From the cell containing the given text, extract its center point as (x, y) coordinate. 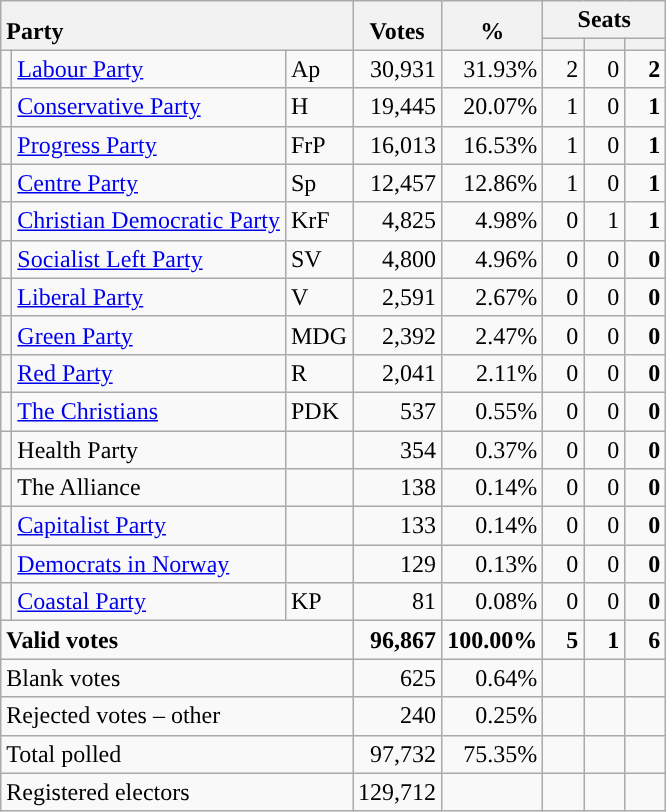
16.53% (492, 145)
2.47% (492, 335)
Valid votes (177, 640)
16,013 (398, 145)
Socialist Left Party (149, 259)
Total polled (177, 754)
Green Party (149, 335)
2,041 (398, 373)
PDK (318, 411)
75.35% (492, 754)
30,931 (398, 69)
Capitalist Party (149, 526)
Democrats in Norway (149, 564)
100.00% (492, 640)
Votes (398, 26)
625 (398, 678)
4.96% (492, 259)
Seats (604, 20)
81 (398, 602)
138 (398, 488)
Sp (318, 183)
97,732 (398, 754)
6 (646, 640)
H (318, 107)
2,392 (398, 335)
2.11% (492, 373)
4,800 (398, 259)
12.86% (492, 183)
Rejected votes – other (177, 716)
KrF (318, 221)
0.08% (492, 602)
537 (398, 411)
4,825 (398, 221)
0.25% (492, 716)
5 (564, 640)
Red Party (149, 373)
Coastal Party (149, 602)
Registered electors (177, 792)
Ap (318, 69)
Health Party (149, 449)
Labour Party (149, 69)
V (318, 297)
FrP (318, 145)
0.37% (492, 449)
SV (318, 259)
MDG (318, 335)
4.98% (492, 221)
240 (398, 716)
KP (318, 602)
0.55% (492, 411)
2.67% (492, 297)
354 (398, 449)
0.13% (492, 564)
Progress Party (149, 145)
19,445 (398, 107)
Liberal Party (149, 297)
129,712 (398, 792)
129 (398, 564)
96,867 (398, 640)
Blank votes (177, 678)
31.93% (492, 69)
% (492, 26)
R (318, 373)
Party (177, 26)
The Christians (149, 411)
0.64% (492, 678)
20.07% (492, 107)
133 (398, 526)
2,591 (398, 297)
Christian Democratic Party (149, 221)
The Alliance (149, 488)
12,457 (398, 183)
Conservative Party (149, 107)
Centre Party (149, 183)
